For the text-containing cell, return its midpoint in (X, Y) coordinate format. 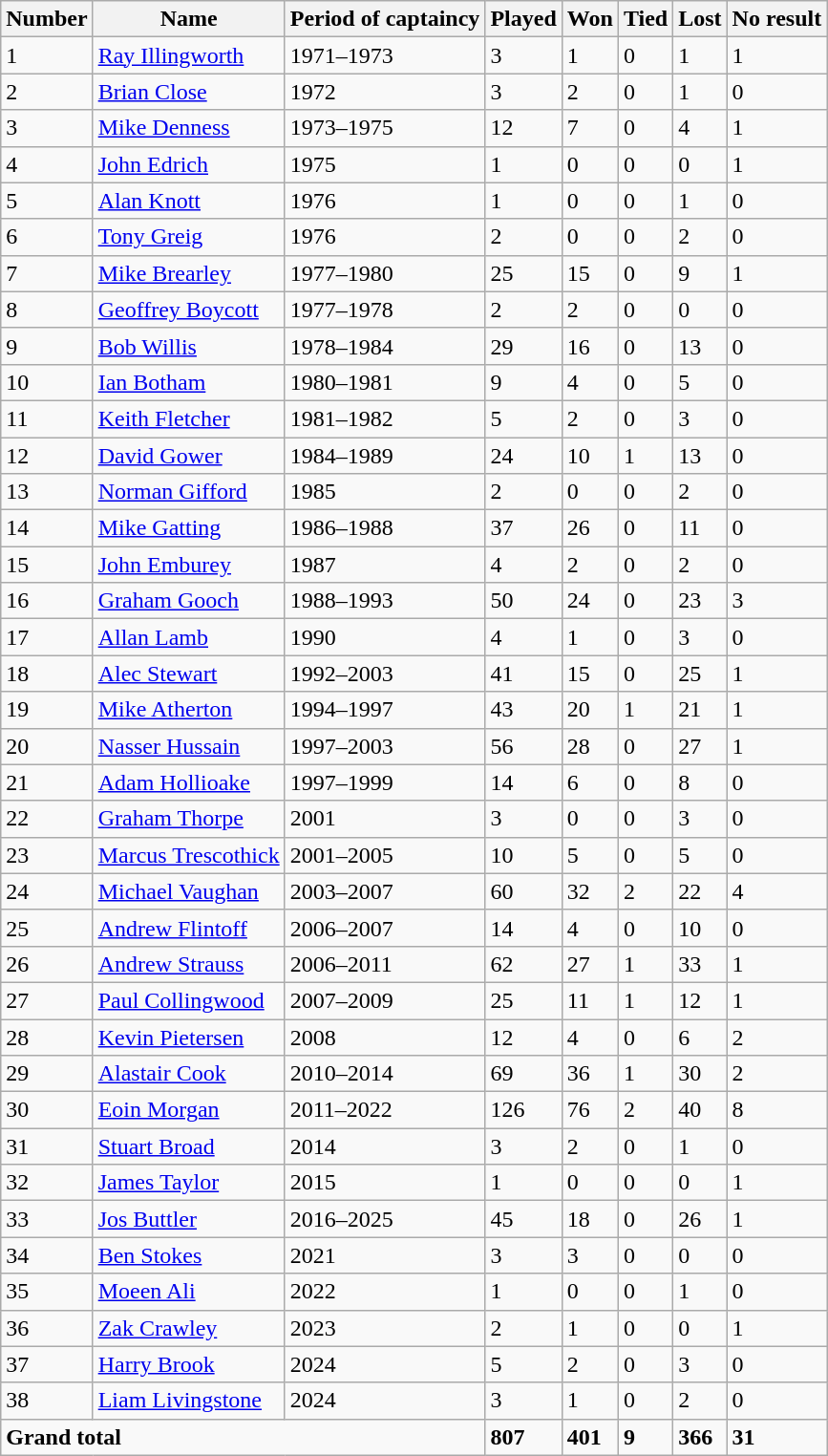
David Gower (189, 456)
Alec Stewart (189, 674)
2010–2014 (385, 1074)
1977–1978 (385, 310)
No result (777, 19)
2023 (385, 1328)
Grand total (243, 1437)
2001–2005 (385, 855)
126 (523, 1110)
1971–1973 (385, 55)
Stuart Broad (189, 1146)
2003–2007 (385, 891)
76 (590, 1110)
Name (189, 19)
1977–1980 (385, 273)
Eoin Morgan (189, 1110)
1985 (385, 492)
1994–1997 (385, 710)
Liam Livingstone (189, 1401)
2008 (385, 1037)
Played (523, 19)
Lost (700, 19)
Mike Atherton (189, 710)
2021 (385, 1255)
60 (523, 891)
Michael Vaughan (189, 891)
Tied (646, 19)
2001 (385, 819)
1987 (385, 565)
Kevin Pietersen (189, 1037)
1990 (385, 637)
Geoffrey Boycott (189, 310)
Mike Brearley (189, 273)
40 (700, 1110)
2006–2007 (385, 928)
17 (47, 637)
2007–2009 (385, 1000)
50 (523, 601)
1992–2003 (385, 674)
41 (523, 674)
Graham Thorpe (189, 819)
1984–1989 (385, 456)
1986–1988 (385, 528)
Harry Brook (189, 1364)
2015 (385, 1183)
401 (590, 1437)
807 (523, 1437)
Andrew Flintoff (189, 928)
Norman Gifford (189, 492)
1978–1984 (385, 346)
John Emburey (189, 565)
1997–1999 (385, 782)
2016–2025 (385, 1219)
2006–2011 (385, 964)
69 (523, 1074)
2022 (385, 1292)
2011–2022 (385, 1110)
1975 (385, 164)
James Taylor (189, 1183)
1972 (385, 92)
38 (47, 1401)
Zak Crawley (189, 1328)
1973–1975 (385, 128)
1988–1993 (385, 601)
Paul Collingwood (189, 1000)
Won (590, 19)
Jos Buttler (189, 1219)
Ben Stokes (189, 1255)
Tony Greig (189, 237)
Graham Gooch (189, 601)
35 (47, 1292)
1981–1982 (385, 418)
1997–2003 (385, 746)
Ray Illingworth (189, 55)
62 (523, 964)
Mike Gatting (189, 528)
John Edrich (189, 164)
Moeen Ali (189, 1292)
Ian Botham (189, 382)
19 (47, 710)
Alan Knott (189, 201)
366 (700, 1437)
45 (523, 1219)
Number (47, 19)
Keith Fletcher (189, 418)
Alastair Cook (189, 1074)
34 (47, 1255)
Andrew Strauss (189, 964)
Mike Denness (189, 128)
43 (523, 710)
2014 (385, 1146)
Allan Lamb (189, 637)
Adam Hollioake (189, 782)
Nasser Hussain (189, 746)
1980–1981 (385, 382)
Brian Close (189, 92)
Bob Willis (189, 346)
Marcus Trescothick (189, 855)
Period of captaincy (385, 19)
56 (523, 746)
